Capture the cell that displays the provided text and extract its [X, Y] central coordinate. 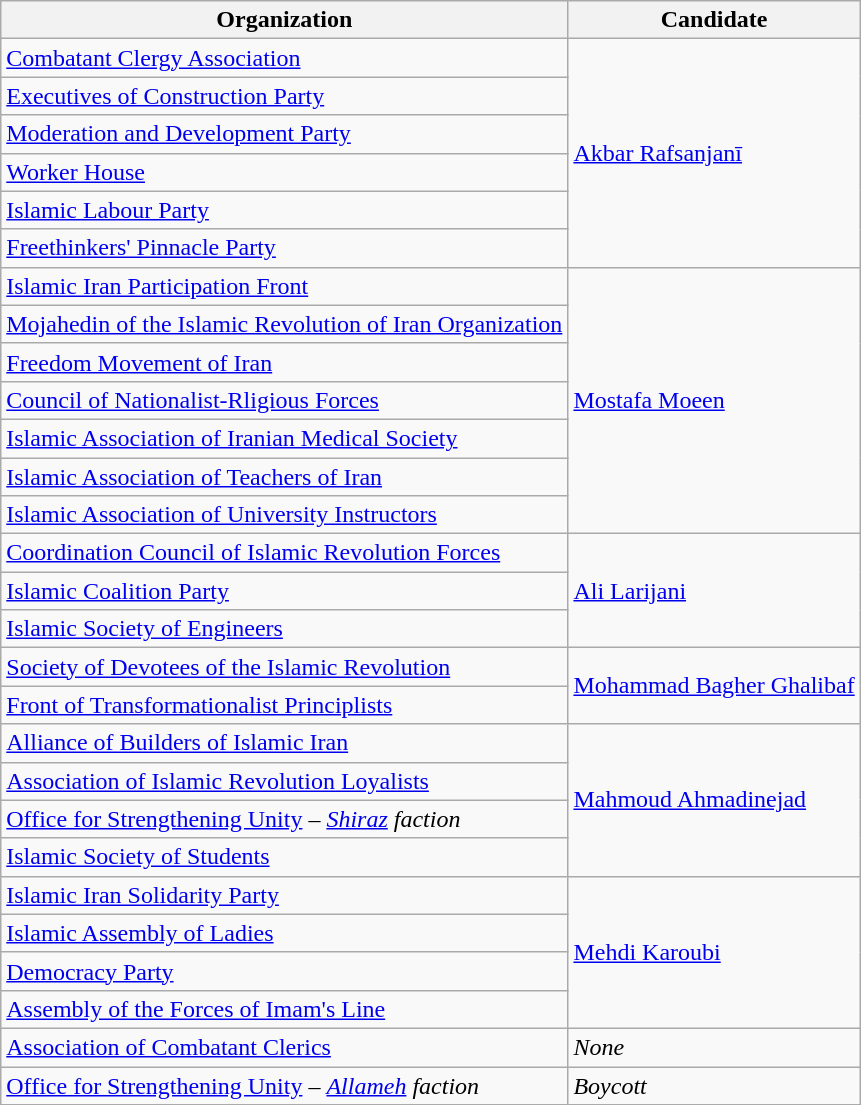
Boycott [714, 1085]
Association of Islamic Revolution Loyalists [284, 781]
Mahmoud Ahmadinejad [714, 800]
None [714, 1047]
Worker House [284, 172]
Alliance of Builders of Islamic Iran [284, 743]
Democracy Party [284, 971]
Islamic Society of Engineers [284, 629]
Front of Transformationalist Principlists [284, 705]
Candidate [714, 20]
Freethinkers' Pinnacle Party [284, 248]
Mehdi Karoubi [714, 952]
Freedom Movement of Iran [284, 362]
Islamic Labour Party [284, 210]
Council of Nationalist-Rligious Forces [284, 400]
Islamic Association of Iranian Medical Society [284, 438]
Islamic Society of Students [284, 857]
Islamic Association of University Instructors [284, 515]
Ali Larijani [714, 591]
Association of Combatant Clerics [284, 1047]
Akbar Rafsanjanī [714, 153]
Islamic Association of Teachers of Iran [284, 477]
Office for Strengthening Unity – Shiraz faction [284, 819]
Islamic Coalition Party [284, 591]
Combatant Clergy Association [284, 58]
Islamic Iran Participation Front [284, 286]
Moderation and Development Party [284, 134]
Executives of Construction Party [284, 96]
Office for Strengthening Unity – Allameh faction [284, 1085]
Mostafa Moeen [714, 400]
Mojahedin of the Islamic Revolution of Iran Organization [284, 324]
Society of Devotees of the Islamic Revolution [284, 667]
Assembly of the Forces of Imam's Line [284, 1009]
Coordination Council of Islamic Revolution Forces [284, 553]
Mohammad Bagher Ghalibaf [714, 686]
Islamic Assembly of Ladies [284, 933]
Islamic Iran Solidarity Party [284, 895]
Organization [284, 20]
